From the cell containing the given text, extract its center point as (X, Y) coordinate. 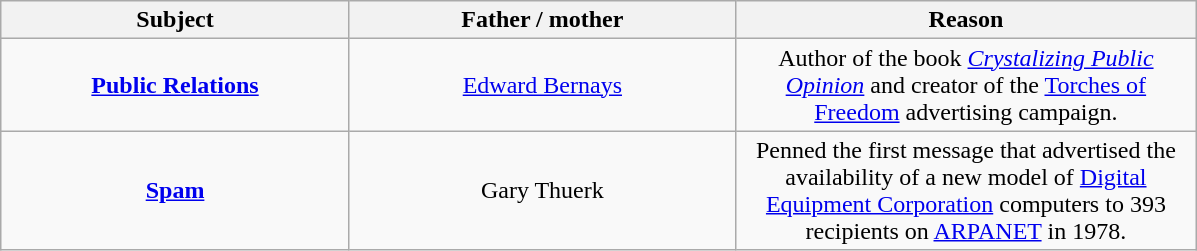
Author of the book Crystalizing Public Opinion and creator of the Torches of Freedom advertising campaign. (966, 85)
Edward Bernays (542, 85)
Subject (176, 20)
Gary Thuerk (542, 190)
Public Relations (176, 85)
Father / mother (542, 20)
Spam (176, 190)
Reason (966, 20)
